Output the (x, y) coordinate of the center of the cell containing the given text.  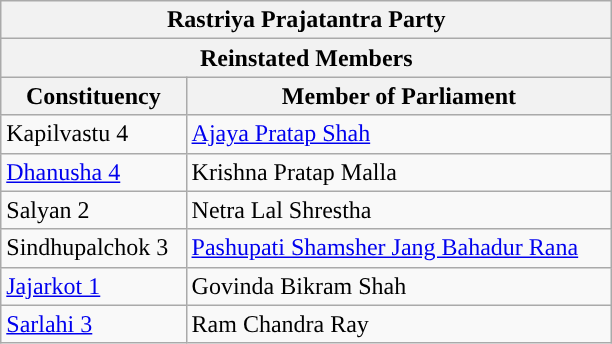
Ajaya Pratap Shah (399, 134)
Kapilvastu 4 (94, 134)
Krishna Pratap Malla (399, 172)
Reinstated Members (306, 58)
Netra Lal Shrestha (399, 210)
Jajarkot 1 (94, 286)
Constituency (94, 96)
Salyan 2 (94, 210)
Sarlahi 3 (94, 324)
Govinda Bikram Shah (399, 286)
Sindhupalchok 3 (94, 248)
Dhanusha 4 (94, 172)
Pashupati Shamsher Jang Bahadur Rana (399, 248)
Ram Chandra Ray (399, 324)
Member of Parliament (399, 96)
Rastriya Prajatantra Party (306, 20)
